Scan for the cell matching the given text and deliver its [x, y] coordinate at center. 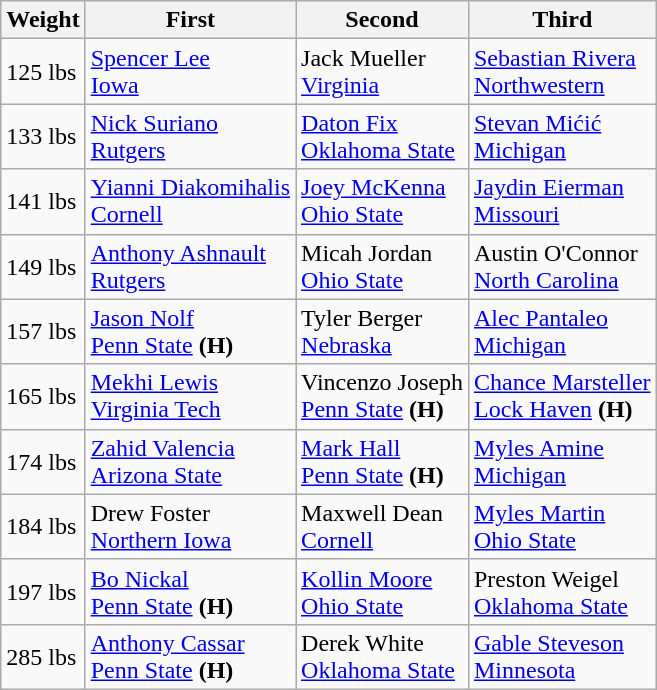
157 lbs [43, 332]
Spencer LeeIowa [190, 72]
Myles MartinOhio State [562, 526]
Chance MarstellerLock Haven (H) [562, 396]
149 lbs [43, 266]
Myles AmineMichigan [562, 462]
125 lbs [43, 72]
Nick SurianoRutgers [190, 136]
Third [562, 20]
Mark HallPenn State (H) [382, 462]
Micah JordanOhio State [382, 266]
Anthony CassarPenn State (H) [190, 656]
Stevan MićićMichigan [562, 136]
Jack MuellerVirginia [382, 72]
Kollin MooreOhio State [382, 592]
Drew FosterNorthern Iowa [190, 526]
Yianni DiakomihalisCornell [190, 202]
Daton FixOklahoma State [382, 136]
141 lbs [43, 202]
Tyler BergerNebraska [382, 332]
133 lbs [43, 136]
Weight [43, 20]
Austin O'ConnorNorth Carolina [562, 266]
Maxwell DeanCornell [382, 526]
Preston WeigelOklahoma State [562, 592]
165 lbs [43, 396]
Vincenzo JosephPenn State (H) [382, 396]
Derek WhiteOklahoma State [382, 656]
285 lbs [43, 656]
Sebastian RiveraNorthwestern [562, 72]
Jason NolfPenn State (H) [190, 332]
Alec PantaleoMichigan [562, 332]
Joey McKennaOhio State [382, 202]
174 lbs [43, 462]
Jaydin EiermanMissouri [562, 202]
184 lbs [43, 526]
First [190, 20]
Second [382, 20]
Zahid ValenciaArizona State [190, 462]
Bo NickalPenn State (H) [190, 592]
Mekhi LewisVirginia Tech [190, 396]
Anthony AshnaultRutgers [190, 266]
Gable StevesonMinnesota [562, 656]
197 lbs [43, 592]
